From the cell containing the given text, extract its center point as (x, y) coordinate. 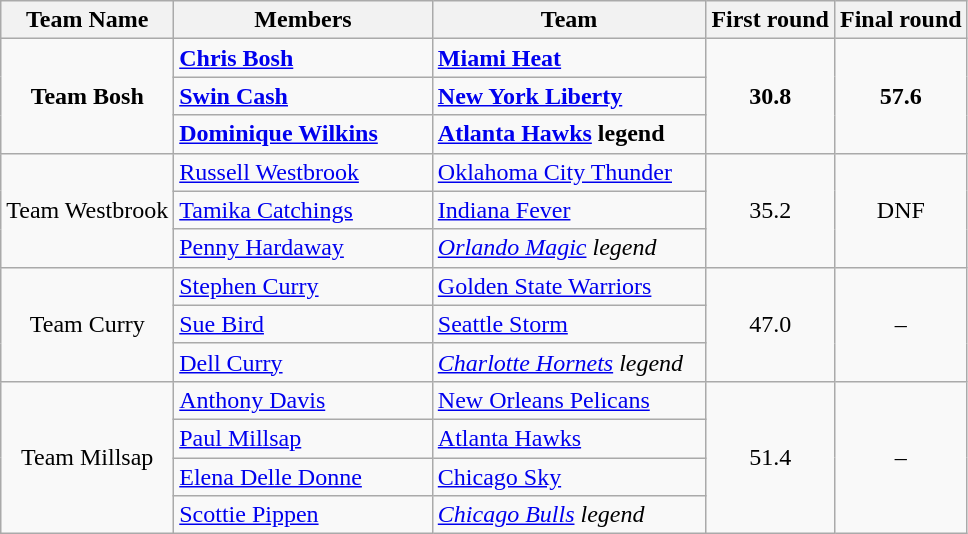
Dominique Wilkins (304, 134)
Indiana Fever (569, 210)
Atlanta Hawks legend (569, 134)
Chicago Sky (569, 477)
Chicago Bulls legend (569, 515)
Paul Millsap (304, 438)
Oklahoma City Thunder (569, 172)
Team Bosh (88, 96)
Russell Westbrook (304, 172)
Team (569, 20)
47.0 (770, 324)
Dell Curry (304, 362)
Tamika Catchings (304, 210)
Elena Delle Donne (304, 477)
Chris Bosh (304, 58)
New York Liberty (569, 96)
Penny Hardaway (304, 248)
Team Westbrook (88, 210)
Sue Bird (304, 324)
30.8 (770, 96)
Orlando Magic legend (569, 248)
Scottie Pippen (304, 515)
First round (770, 20)
Seattle Storm (569, 324)
Golden State Warriors (569, 286)
Final round (900, 20)
57.6 (900, 96)
Members (304, 20)
35.2 (770, 210)
Team Curry (88, 324)
New Orleans Pelicans (569, 400)
Team Name (88, 20)
Swin Cash (304, 96)
Anthony Davis (304, 400)
Atlanta Hawks (569, 438)
51.4 (770, 457)
Team Millsap (88, 457)
Miami Heat (569, 58)
DNF (900, 210)
Stephen Curry (304, 286)
Charlotte Hornets legend (569, 362)
